Output the [X, Y] coordinate of the center of the cell containing the given text.  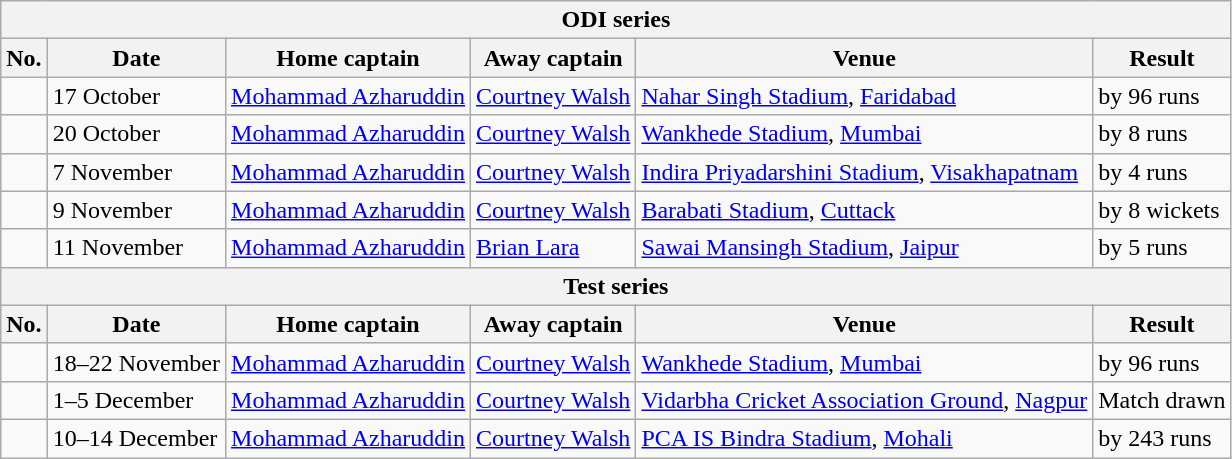
PCA IS Bindra Stadium, Mohali [864, 438]
by 4 runs [1162, 172]
Vidarbha Cricket Association Ground, Nagpur [864, 400]
9 November [136, 210]
18–22 November [136, 362]
Barabati Stadium, Cuttack [864, 210]
11 November [136, 248]
Brian Lara [554, 248]
1–5 December [136, 400]
by 8 runs [1162, 134]
17 October [136, 96]
7 November [136, 172]
Indira Priyadarshini Stadium, Visakhapatnam [864, 172]
Sawai Mansingh Stadium, Jaipur [864, 248]
Match drawn [1162, 400]
Nahar Singh Stadium, Faridabad [864, 96]
20 October [136, 134]
by 8 wickets [1162, 210]
10–14 December [136, 438]
Test series [616, 286]
by 243 runs [1162, 438]
ODI series [616, 20]
by 5 runs [1162, 248]
